Capture the cell that displays the provided text and extract its [x, y] central coordinate. 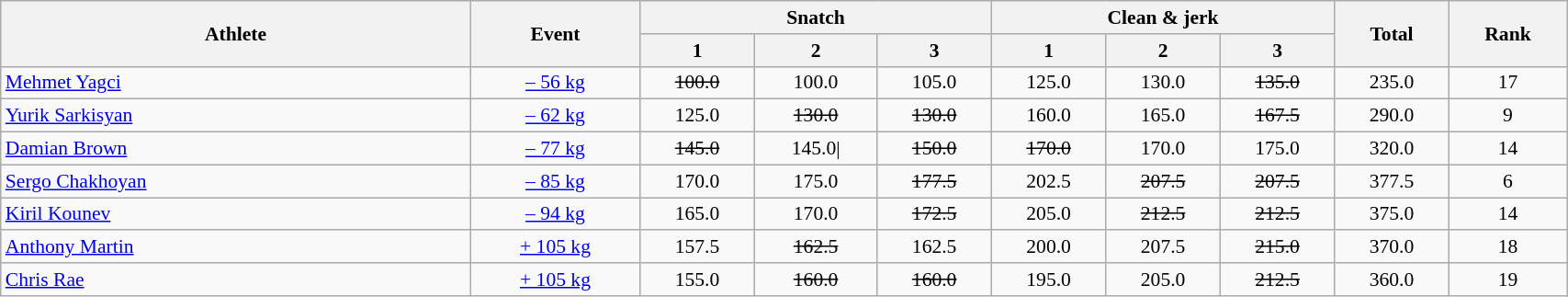
Mehmet Yagci [235, 83]
– 56 kg [555, 83]
370.0 [1392, 247]
Yurik Sarkisyan [235, 116]
215.0 [1277, 247]
377.5 [1392, 181]
202.5 [1048, 181]
290.0 [1392, 116]
145.0| [816, 149]
145.0 [697, 149]
6 [1507, 181]
– 85 kg [555, 181]
235.0 [1392, 83]
17 [1507, 83]
200.0 [1048, 247]
150.0 [934, 149]
360.0 [1392, 280]
Event [555, 33]
177.5 [934, 181]
172.5 [934, 214]
135.0 [1277, 83]
167.5 [1277, 116]
Athlete [235, 33]
105.0 [934, 83]
Rank [1507, 33]
375.0 [1392, 214]
Anthony Martin [235, 247]
19 [1507, 280]
Snatch [816, 17]
157.5 [697, 247]
Clean & jerk [1163, 17]
Chris Rae [235, 280]
Total [1392, 33]
9 [1507, 116]
195.0 [1048, 280]
– 77 kg [555, 149]
Kiril Kounev [235, 214]
– 94 kg [555, 214]
– 62 kg [555, 116]
Damian Brown [235, 149]
320.0 [1392, 149]
18 [1507, 247]
155.0 [697, 280]
Sergo Chakhoyan [235, 181]
